Capture the cell that displays the provided text and extract its (x, y) central coordinate. 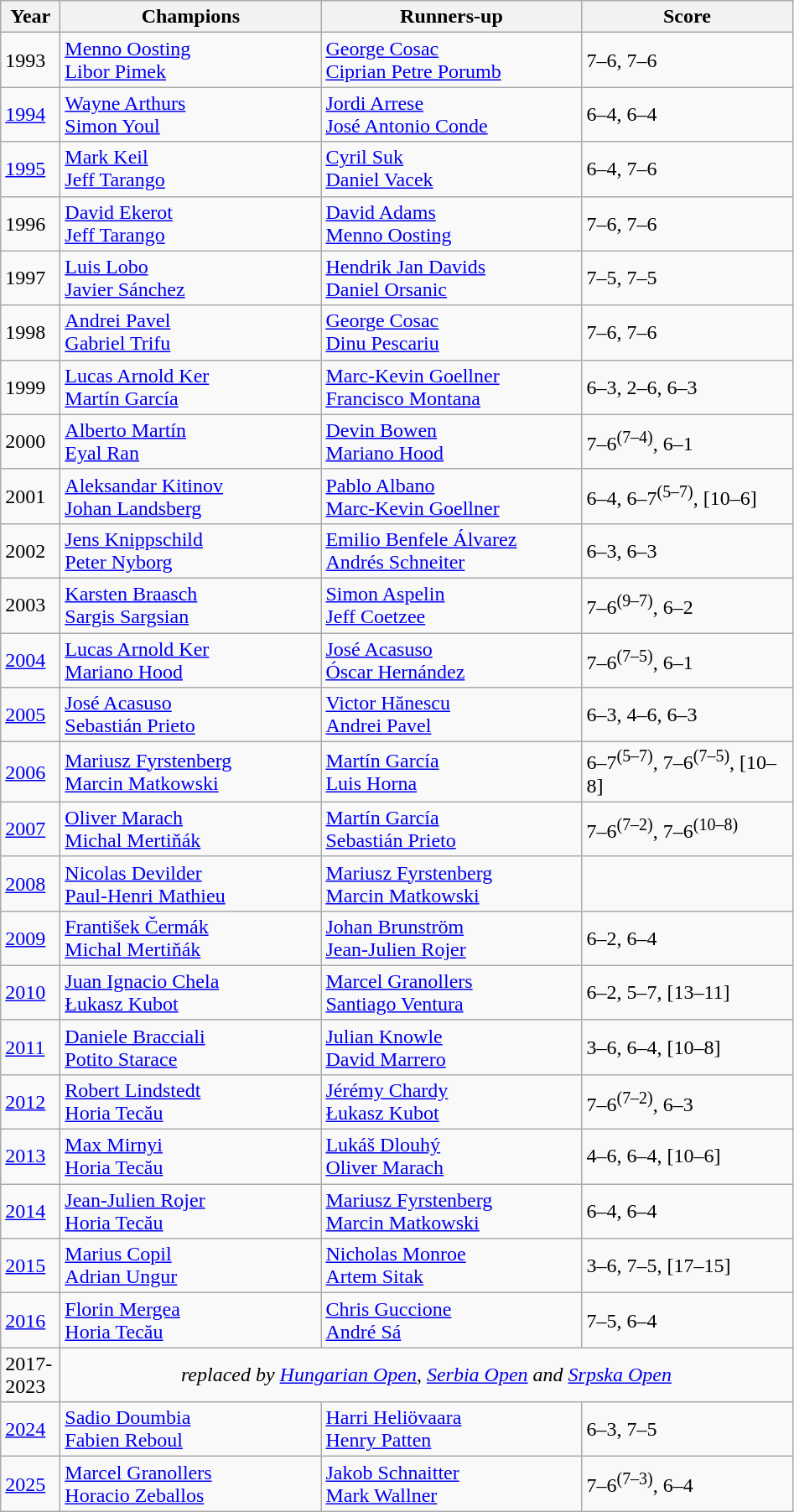
6–4, 6–7(5–7), [10–6] (688, 496)
2001 (30, 496)
José Acasuso Óscar Hernández (451, 659)
Harri Heliövaara Henry Patten (451, 1429)
2014 (30, 1211)
Chris Guccione André Sá (451, 1320)
Lucas Arnold Ker Martín García (191, 387)
Jean-Julien Rojer Horia Tecău (191, 1211)
2003 (30, 605)
2024 (30, 1429)
replaced by Hungarian Open, Serbia Open and Srpska Open (426, 1375)
Pablo Albano Marc-Kevin Goellner (451, 496)
2009 (30, 938)
Karsten Braasch Sargis Sargsian (191, 605)
Nicolas Devilder Paul-Henri Mathieu (191, 884)
Martín García Luis Horna (451, 772)
2007 (30, 829)
Mark Keil Jeff Tarango (191, 169)
2016 (30, 1320)
Juan Ignacio Chela Łukasz Kubot (191, 993)
7–5, 6–4 (688, 1320)
Marc-Kevin Goellner Francisco Montana (451, 387)
6–3, 7–5 (688, 1429)
1999 (30, 387)
2012 (30, 1102)
Menno Oosting Libor Pimek (191, 60)
2013 (30, 1157)
6–3, 6–3 (688, 550)
George Cosac Dinu Pescariu (451, 332)
George Cosac Ciprian Petre Porumb (451, 60)
2004 (30, 659)
2017-2023 (30, 1375)
Aleksandar Kitinov Johan Landsberg (191, 496)
1998 (30, 332)
Hendrik Jan Davids Daniel Orsanic (451, 278)
Victor Hănescu Andrei Pavel (451, 714)
7–6(7–3), 6–4 (688, 1484)
6–2, 5–7, [13–11] (688, 993)
Julian Knowle David Marrero (451, 1047)
Simon Aspelin Jeff Coetzee (451, 605)
Andrei Pavel Gabriel Trifu (191, 332)
2008 (30, 884)
Runners-up (451, 17)
Marcel Granollers Horacio Zeballos (191, 1484)
Florin Mergea Horia Tecău (191, 1320)
2000 (30, 441)
František Čermák Michal Mertiňák (191, 938)
Score (688, 17)
Daniele Bracciali Potito Starace (191, 1047)
Cyril Suk Daniel Vacek (451, 169)
Jakob Schnaitter Mark Wallner (451, 1484)
Devin Bowen Mariano Hood (451, 441)
David Ekerot Jeff Tarango (191, 223)
Nicholas Monroe Artem Sitak (451, 1266)
1996 (30, 223)
2011 (30, 1047)
Oliver Marach Michal Mertiňák (191, 829)
Marcel Granollers Santiago Ventura (451, 993)
6–4, 7–6 (688, 169)
3–6, 7–5, [17–15] (688, 1266)
Wayne Arthurs Simon Youl (191, 114)
Jordi Arrese José Antonio Conde (451, 114)
Marius Copil Adrian Ungur (191, 1266)
7–6(7–2), 6–3 (688, 1102)
Robert Lindstedt Horia Tecău (191, 1102)
2010 (30, 993)
1995 (30, 169)
Year (30, 17)
Champions (191, 17)
1993 (30, 60)
7–6(7–5), 6–1 (688, 659)
Martín García Sebastián Prieto (451, 829)
Alberto Martín Eyal Ran (191, 441)
2005 (30, 714)
Johan Brunström Jean-Julien Rojer (451, 938)
1997 (30, 278)
3–6, 6–4, [10–8] (688, 1047)
2002 (30, 550)
Jérémy Chardy Łukasz Kubot (451, 1102)
2015 (30, 1266)
Emilio Benfele Álvarez Andrés Schneiter (451, 550)
7–6(9–7), 6–2 (688, 605)
7–5, 7–5 (688, 278)
6–3, 2–6, 6–3 (688, 387)
Lucas Arnold Ker Mariano Hood (191, 659)
Max Mirnyi Horia Tecău (191, 1157)
6–3, 4–6, 6–3 (688, 714)
7–6(7–2), 7–6(10–8) (688, 829)
6–2, 6–4 (688, 938)
2006 (30, 772)
7–6(7–4), 6–1 (688, 441)
David Adams Menno Oosting (451, 223)
Sadio Doumbia Fabien Reboul (191, 1429)
Jens Knippschild Peter Nyborg (191, 550)
Lukáš Dlouhý Oliver Marach (451, 1157)
1994 (30, 114)
Luis Lobo Javier Sánchez (191, 278)
José Acasuso Sebastián Prieto (191, 714)
4–6, 6–4, [10–6] (688, 1157)
2025 (30, 1484)
6–7(5–7), 7–6(7–5), [10–8] (688, 772)
